Scan for the cell matching the given text and deliver its [x, y] coordinate at center. 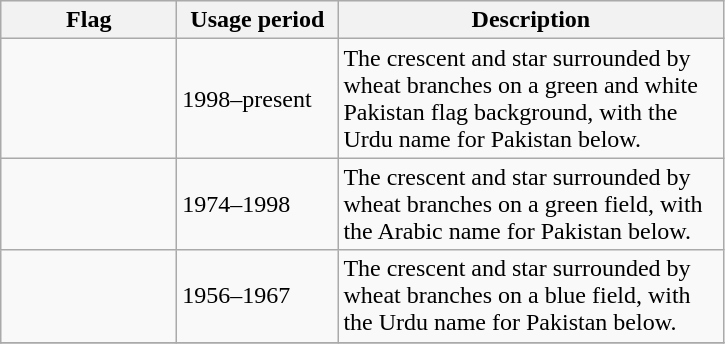
1956–1967 [258, 296]
Description [531, 20]
The crescent and star surrounded by wheat branches on a blue field, with the Urdu name for Pakistan below. [531, 296]
Flag [89, 20]
Usage period [258, 20]
1998–present [258, 98]
The crescent and star surrounded by wheat branches on a green field, with the Arabic name for Pakistan below. [531, 204]
The crescent and star surrounded by wheat branches on a green and white Pakistan flag background, with the Urdu name for Pakistan below. [531, 98]
1974–1998 [258, 204]
